Search for the cell housing the specified text and yield its [X, Y] center coordinate. 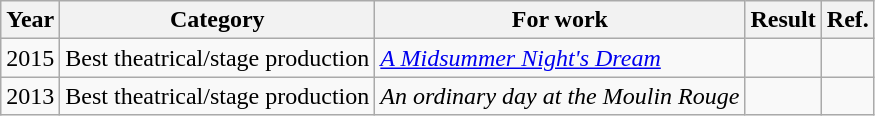
An ordinary day at the Moulin Rouge [560, 96]
Result [783, 20]
Year [30, 20]
For work [560, 20]
2015 [30, 58]
Ref. [848, 20]
2013 [30, 96]
A Midsummer Night's Dream [560, 58]
Category [218, 20]
